Detect which cell encompasses the target text, then output its [x, y] center coordinate. 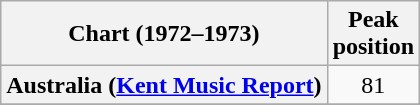
Chart (1972–1973) [164, 34]
Australia (Kent Music Report) [164, 85]
81 [373, 85]
Peakposition [373, 34]
